From the cell containing the given text, extract its center point as (x, y) coordinate. 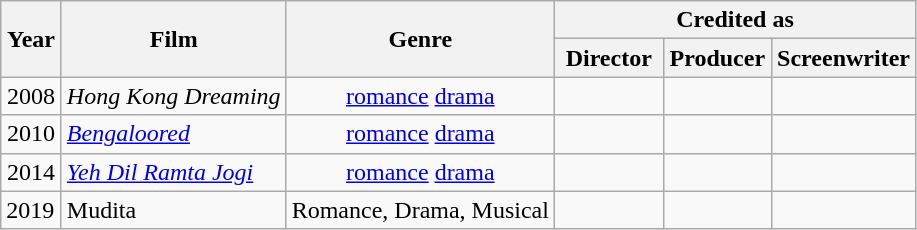
Mudita (174, 210)
Hong Kong Dreaming (174, 96)
Film (174, 39)
Credited as (734, 20)
Screenwriter (844, 58)
Director (608, 58)
Year (32, 39)
Romance, Drama, Musical (420, 210)
Producer (718, 58)
Yeh Dil Ramta Jogi (174, 172)
2010 (32, 134)
Genre (420, 39)
Bengaloored (174, 134)
2014 (32, 172)
2008 (32, 96)
2019 (32, 210)
